Capture the cell that displays the provided text and extract its [x, y] central coordinate. 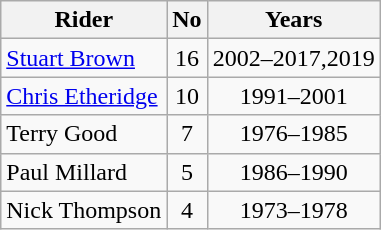
Terry Good [84, 134]
1986–1990 [294, 172]
No [187, 20]
Chris Etheridge [84, 96]
4 [187, 210]
Nick Thompson [84, 210]
Years [294, 20]
Rider [84, 20]
5 [187, 172]
1973–1978 [294, 210]
Stuart Brown [84, 58]
16 [187, 58]
Paul Millard [84, 172]
2002–2017,2019 [294, 58]
7 [187, 134]
1976–1985 [294, 134]
1991–2001 [294, 96]
10 [187, 96]
